Identify which cell holds the provided text, then report its [x, y] central coordinate. 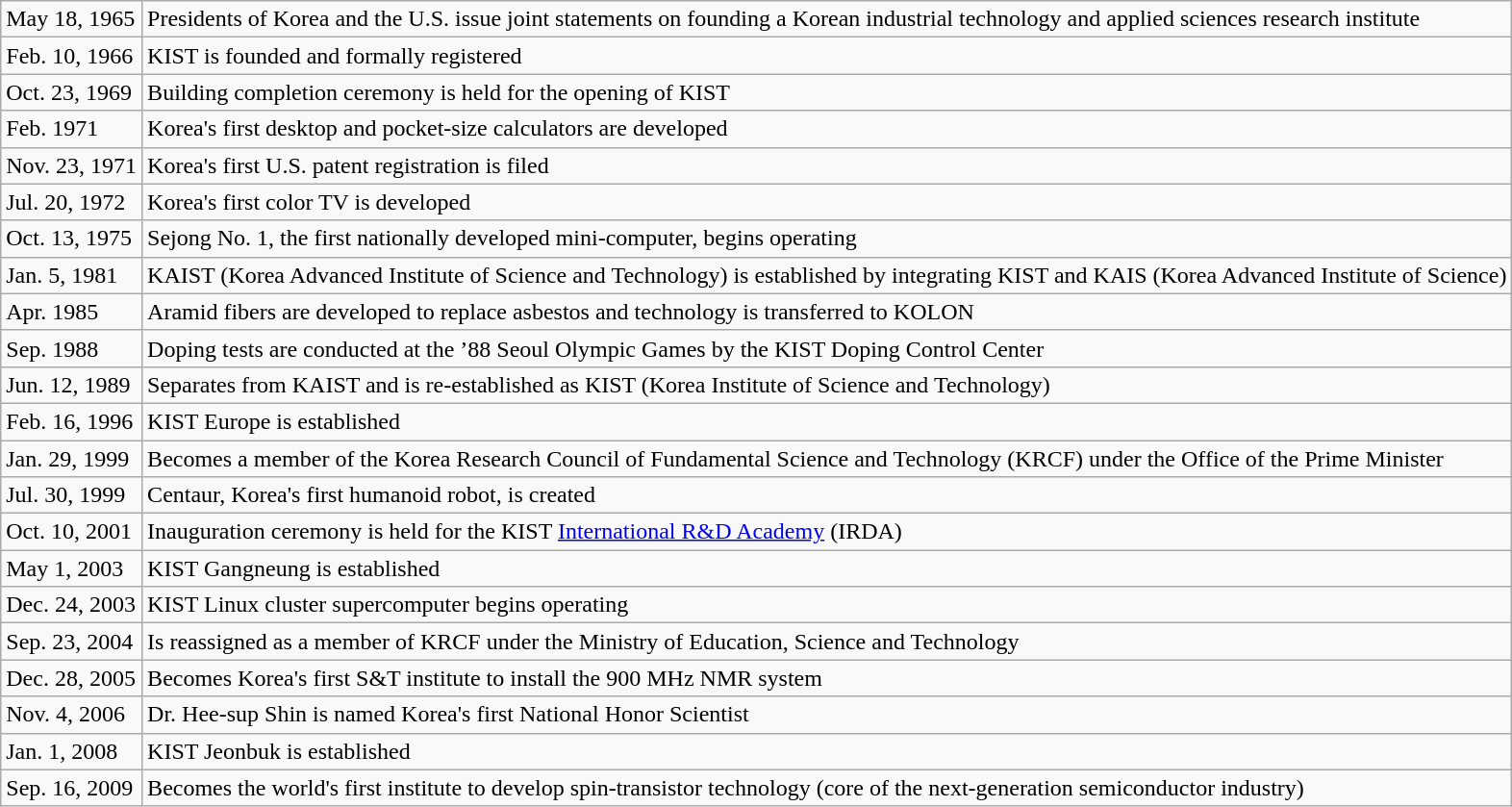
KIST Jeonbuk is established [827, 751]
Jan. 5, 1981 [71, 275]
Jun. 12, 1989 [71, 385]
Oct. 10, 2001 [71, 532]
Feb. 16, 1996 [71, 421]
KIST Gangneung is established [827, 568]
Is reassigned as a member of KRCF under the Ministry of Education, Science and Technology [827, 642]
Aramid fibers are developed to replace asbestos and technology is transferred to KOLON [827, 312]
May 1, 2003 [71, 568]
Feb. 10, 1966 [71, 56]
Korea's first color TV is developed [827, 202]
Apr. 1985 [71, 312]
Sejong No. 1, the first nationally developed mini-computer, begins operating [827, 239]
Korea's first U.S. patent registration is filed [827, 165]
Becomes Korea's first S&T institute to install the 900 MHz NMR system [827, 678]
Sep. 16, 2009 [71, 788]
Dr. Hee-sup Shin is named Korea's first National Honor Scientist [827, 715]
Sep. 1988 [71, 348]
KIST Europe is established [827, 421]
Feb. 1971 [71, 129]
Jul. 20, 1972 [71, 202]
Becomes the world's first institute to develop spin-transistor technology (core of the next-generation semiconductor industry) [827, 788]
Building completion ceremony is held for the opening of KIST [827, 92]
Separates from KAIST and is re-established as KIST (Korea Institute of Science and Technology) [827, 385]
Jul. 30, 1999 [71, 495]
Presidents of Korea and the U.S. issue joint statements on founding a Korean industrial technology and applied sciences research institute [827, 19]
Becomes a member of the Korea Research Council of Fundamental Science and Technology (KRCF) under the Office of the Prime Minister [827, 459]
Dec. 28, 2005 [71, 678]
Oct. 23, 1969 [71, 92]
Sep. 23, 2004 [71, 642]
Jan. 29, 1999 [71, 459]
Korea's first desktop and pocket-size calculators are developed [827, 129]
Doping tests are conducted at the ’88 Seoul Olympic Games by the KIST Doping Control Center [827, 348]
May 18, 1965 [71, 19]
KAIST (Korea Advanced Institute of Science and Technology) is established by integrating KIST and KAIS (Korea Advanced Institute of Science) [827, 275]
KIST is founded and formally registered [827, 56]
Centaur, Korea's first humanoid robot, is created [827, 495]
Dec. 24, 2003 [71, 605]
KIST Linux cluster supercomputer begins operating [827, 605]
Jan. 1, 2008 [71, 751]
Oct. 13, 1975 [71, 239]
Inauguration ceremony is held for the KIST International R&D Academy (IRDA) [827, 532]
Nov. 23, 1971 [71, 165]
Nov. 4, 2006 [71, 715]
